Output the (x, y) coordinate of the center of the cell containing the given text.  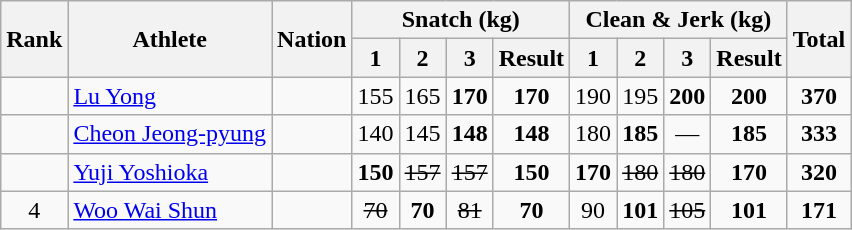
145 (422, 134)
Athlete (170, 39)
140 (376, 134)
Total (819, 39)
81 (470, 210)
Snatch (kg) (461, 20)
90 (594, 210)
Woo Wai Shun (170, 210)
171 (819, 210)
190 (594, 96)
Yuji Yoshioka (170, 172)
320 (819, 172)
Clean & Jerk (kg) (679, 20)
155 (376, 96)
Nation (312, 39)
333 (819, 134)
4 (34, 210)
Rank (34, 39)
Cheon Jeong-pyung (170, 134)
370 (819, 96)
105 (688, 210)
165 (422, 96)
— (688, 134)
Lu Yong (170, 96)
195 (640, 96)
